Output the [X, Y] coordinate of the center of the cell containing the given text.  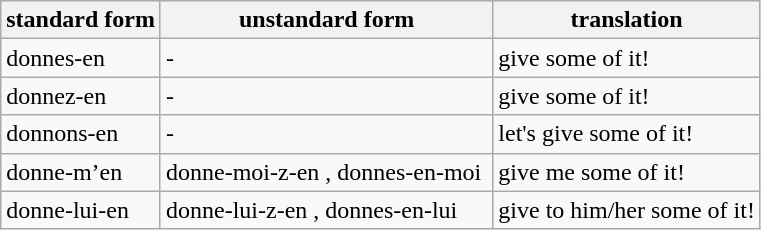
let's give some of it! [627, 134]
donnons-en [81, 134]
donnez-en [81, 96]
give to him/her some of it! [627, 210]
give me some of it! [627, 172]
donne-m’en [81, 172]
translation [627, 20]
unstandard form [326, 20]
donne-lui-z-en , donnes-en-lui [326, 210]
donne-moi-z-en , donnes-en-moi [326, 172]
donne-lui-en [81, 210]
standard form [81, 20]
donnes-en [81, 58]
